Search for the cell housing the specified text and yield its (X, Y) center coordinate. 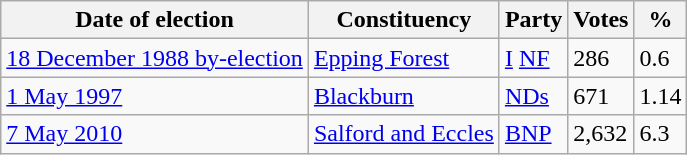
671 (601, 96)
Epping Forest (404, 58)
1 May 1997 (155, 96)
Party (533, 20)
I NF (533, 58)
Blackburn (404, 96)
BNP (533, 134)
18 December 1988 by-election (155, 58)
Date of election (155, 20)
286 (601, 58)
NDs (533, 96)
% (660, 20)
6.3 (660, 134)
1.14 (660, 96)
Votes (601, 20)
7 May 2010 (155, 134)
Salford and Eccles (404, 134)
Constituency (404, 20)
0.6 (660, 58)
2,632 (601, 134)
